Pinpoint the cell where the given text exists, returning its [X, Y] midpoint coordinate. 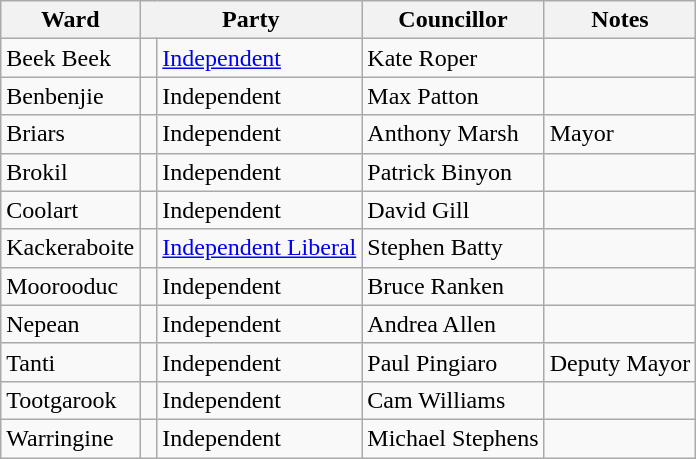
Coolart [70, 210]
Deputy Mayor [620, 362]
Tanti [70, 362]
Kate Roper [453, 58]
Party [251, 20]
Andrea Allen [453, 324]
Patrick Binyon [453, 172]
Moorooduc [70, 286]
Independent Liberal [260, 248]
Nepean [70, 324]
Brokil [70, 172]
Ward [70, 20]
Warringine [70, 438]
Notes [620, 20]
Anthony Marsh [453, 134]
Bruce Ranken [453, 286]
Briars [70, 134]
Kackeraboite [70, 248]
David Gill [453, 210]
Stephen Batty [453, 248]
Cam Williams [453, 400]
Tootgarook [70, 400]
Mayor [620, 134]
Paul Pingiaro [453, 362]
Beek Beek [70, 58]
Michael Stephens [453, 438]
Max Patton [453, 96]
Benbenjie [70, 96]
Councillor [453, 20]
